Capture the cell that displays the provided text and extract its (X, Y) central coordinate. 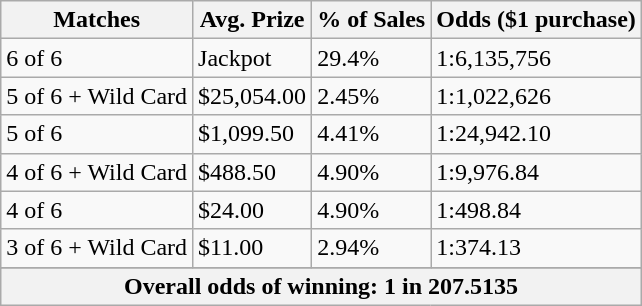
4 of 6 + Wild Card (97, 172)
4 of 6 (97, 210)
% of Sales (372, 20)
Odds ($1 purchase) (536, 20)
$488.50 (252, 172)
1:6,135,756 (536, 58)
2.94% (372, 248)
$25,054.00 (252, 96)
5 of 6 + Wild Card (97, 96)
3 of 6 + Wild Card (97, 248)
1:1,022,626 (536, 96)
$11.00 (252, 248)
$1,099.50 (252, 134)
6 of 6 (97, 58)
1:498.84 (536, 210)
5 of 6 (97, 134)
1:374.13 (536, 248)
Overall odds of winning: 1 in 207.5135 (322, 286)
Avg. Prize (252, 20)
2.45% (372, 96)
29.4% (372, 58)
Jackpot (252, 58)
1:24,942.10 (536, 134)
Matches (97, 20)
1:9,976.84 (536, 172)
$24.00 (252, 210)
4.41% (372, 134)
